Detect which cell encompasses the target text, then output its (X, Y) center coordinate. 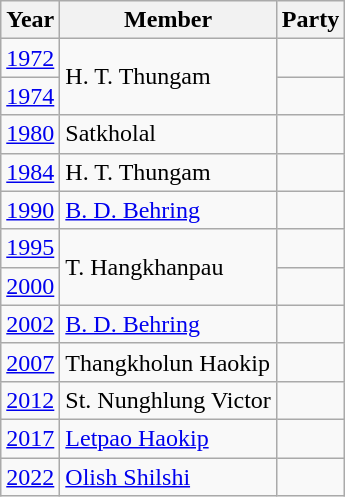
1995 (30, 248)
2022 (30, 477)
Letpao Haokip (168, 438)
1984 (30, 172)
Member (168, 20)
1972 (30, 58)
2017 (30, 438)
2007 (30, 362)
2002 (30, 324)
1990 (30, 210)
2012 (30, 400)
1974 (30, 96)
2000 (30, 286)
T. Hangkhanpau (168, 267)
Olish Shilshi (168, 477)
1980 (30, 134)
Satkholal (168, 134)
Thangkholun Haokip (168, 362)
Party (310, 20)
St. Nunghlung Victor (168, 400)
Year (30, 20)
